Return the (x, y) coordinate for the center point of the cell that contains the specified text.  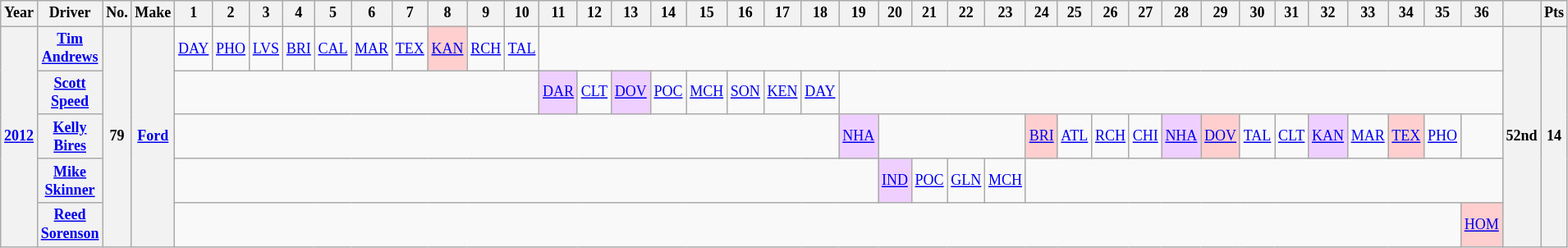
12 (594, 13)
35 (1443, 13)
79 (117, 136)
6 (372, 13)
Scott Speed (69, 93)
CHI (1145, 136)
29 (1221, 13)
31 (1292, 13)
9 (486, 13)
34 (1406, 13)
CAL (333, 48)
11 (558, 13)
IND (895, 181)
10 (522, 13)
24 (1041, 13)
Pts (1555, 13)
13 (630, 13)
2012 (20, 136)
26 (1111, 13)
ATL (1075, 136)
No. (117, 13)
3 (266, 13)
SON (745, 93)
8 (447, 13)
52nd (1522, 136)
18 (820, 13)
16 (745, 13)
22 (966, 13)
32 (1328, 13)
LVS (266, 48)
36 (1481, 13)
2 (232, 13)
HOM (1481, 225)
DAR (558, 93)
Driver (69, 13)
15 (707, 13)
19 (859, 13)
Make (153, 13)
28 (1181, 13)
25 (1075, 13)
Ford (153, 136)
Kelly Bires (69, 136)
KEN (782, 93)
Tim Andrews (69, 48)
23 (1006, 13)
33 (1368, 13)
30 (1257, 13)
7 (410, 13)
17 (782, 13)
Year (20, 13)
Reed Sorenson (69, 225)
27 (1145, 13)
5 (333, 13)
1 (194, 13)
20 (895, 13)
21 (929, 13)
GLN (966, 181)
4 (299, 13)
Mike Skinner (69, 181)
